Find where the given text appears and provide that cell's center as (X, Y) coordinate. 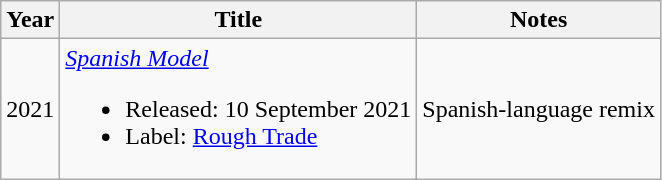
2021 (30, 109)
Spanish-language remix (539, 109)
Title (238, 20)
Notes (539, 20)
Year (30, 20)
Spanish ModelReleased: 10 September 2021Label: Rough Trade (238, 109)
